Scan for the cell matching the given text and deliver its [x, y] coordinate at center. 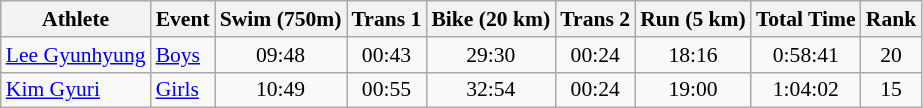
19:00 [693, 90]
Athlete [76, 19]
Bike (20 km) [490, 19]
20 [892, 55]
Trans 2 [595, 19]
Kim Gyuri [76, 90]
Total Time [806, 19]
10:49 [281, 90]
00:55 [386, 90]
Boys [183, 55]
00:43 [386, 55]
29:30 [490, 55]
0:58:41 [806, 55]
Trans 1 [386, 19]
Lee Gyunhyung [76, 55]
32:54 [490, 90]
Event [183, 19]
Rank [892, 19]
1:04:02 [806, 90]
Run (5 km) [693, 19]
Swim (750m) [281, 19]
15 [892, 90]
18:16 [693, 55]
09:48 [281, 55]
Girls [183, 90]
